Provide the [x, y] coordinate of the cell's center where the given text is located.  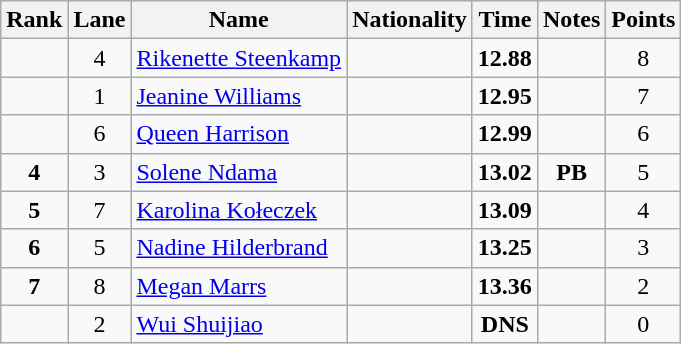
Nadine Hilderbrand [239, 248]
Queen Harrison [239, 134]
Megan Marrs [239, 286]
Points [644, 20]
12.88 [504, 58]
13.02 [504, 172]
12.95 [504, 96]
0 [644, 324]
Time [504, 20]
Wui Shuijiao [239, 324]
13.36 [504, 286]
Rikenette Steenkamp [239, 58]
DNS [504, 324]
Jeanine Williams [239, 96]
13.25 [504, 248]
12.99 [504, 134]
1 [100, 96]
13.09 [504, 210]
Karolina Kołeczek [239, 210]
Solene Ndama [239, 172]
Notes [571, 20]
PB [571, 172]
Nationality [410, 20]
Name [239, 20]
Lane [100, 20]
Rank [34, 20]
